Capture the cell that displays the provided text and extract its (X, Y) central coordinate. 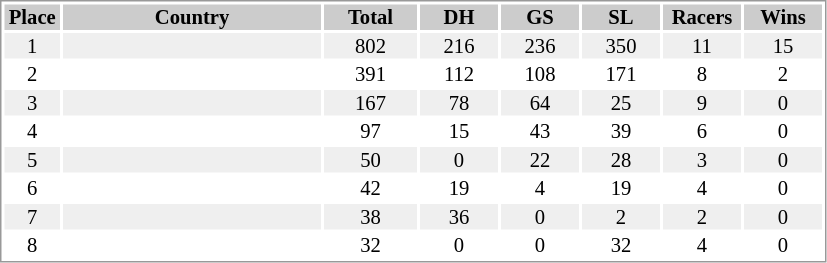
SL (621, 17)
7 (32, 217)
22 (540, 160)
5 (32, 160)
112 (459, 75)
50 (370, 160)
38 (370, 217)
171 (621, 75)
78 (459, 103)
167 (370, 103)
28 (621, 160)
216 (459, 46)
391 (370, 75)
Wins (783, 17)
36 (459, 217)
Total (370, 17)
350 (621, 46)
Racers (702, 17)
236 (540, 46)
39 (621, 131)
DH (459, 17)
43 (540, 131)
97 (370, 131)
Place (32, 17)
108 (540, 75)
11 (702, 46)
25 (621, 103)
42 (370, 189)
1 (32, 46)
802 (370, 46)
9 (702, 103)
Country (192, 17)
64 (540, 103)
GS (540, 17)
